Find where the given text appears and provide that cell's center as (x, y) coordinate. 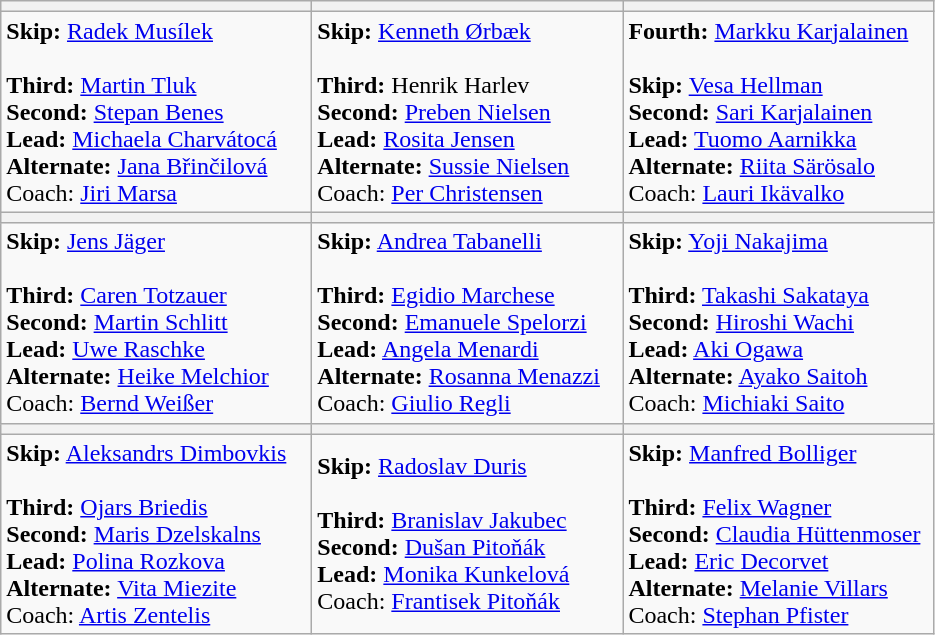
Fourth: Markku KarjalainenSkip: Vesa Hellman Second: Sari Karjalainen Lead: Tuomo Aarnikka Alternate: Riita Särösalo Coach: Lauri Ikävalko (778, 112)
Skip: Radoslav DurisThird: Branislav Jakubec Second: Dušan Pitoňák Lead: Monika Kunkelová Coach: Frantisek Pitoňák (468, 534)
Skip: Kenneth ØrbækThird: Henrik Harlev Second: Preben Nielsen Lead: Rosita Jensen Alternate: Sussie Nielsen Coach: Per Christensen (468, 112)
Skip: Manfred BolligerThird: Felix Wagner Second: Claudia Hüttenmoser Lead: Eric Decorvet Alternate: Melanie Villars Coach: Stephan Pfister (778, 534)
Skip: Andrea TabanelliThird: Egidio Marchese Second: Emanuele Spelorzi Lead: Angela Menardi Alternate: Rosanna Menazzi Coach: Giulio Regli (468, 323)
Skip: Yoji NakajimaThird: Takashi Sakataya Second: Hiroshi Wachi Lead: Aki Ogawa Alternate: Ayako Saitoh Coach: Michiaki Saito (778, 323)
Skip: Jens JägerThird: Caren Totzauer Second: Martin Schlitt Lead: Uwe Raschke Alternate: Heike Melchior Coach: Bernd Weißer (156, 323)
Skip: Aleksandrs DimbovkisThird: Ojars Briedis Second: Maris Dzelskalns Lead: Polina Rozkova Alternate: Vita Miezite Coach: Artis Zentelis (156, 534)
Skip: Radek MusílekThird: Martin Tluk Second: Stepan Benes Lead: Michaela Charvátocá Alternate: Jana Břinčilová Coach: Jiri Marsa (156, 112)
